For the text-containing cell, return its midpoint in (x, y) coordinate format. 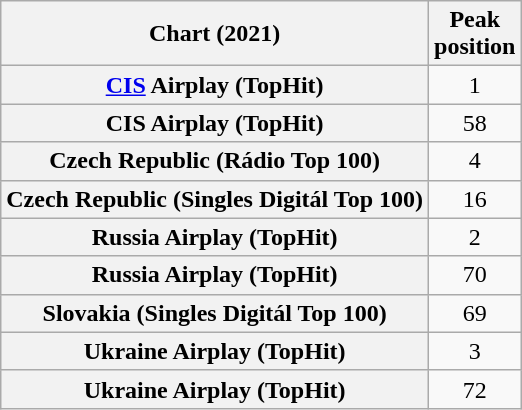
Slovakia (Singles Digitál Top 100) (215, 313)
4 (475, 161)
Peakposition (475, 34)
69 (475, 313)
Czech Republic (Rádio Top 100) (215, 161)
58 (475, 123)
3 (475, 351)
72 (475, 389)
16 (475, 199)
Chart (2021) (215, 34)
70 (475, 275)
Czech Republic (Singles Digitál Top 100) (215, 199)
2 (475, 237)
1 (475, 85)
